Capture the cell that displays the provided text and extract its (X, Y) central coordinate. 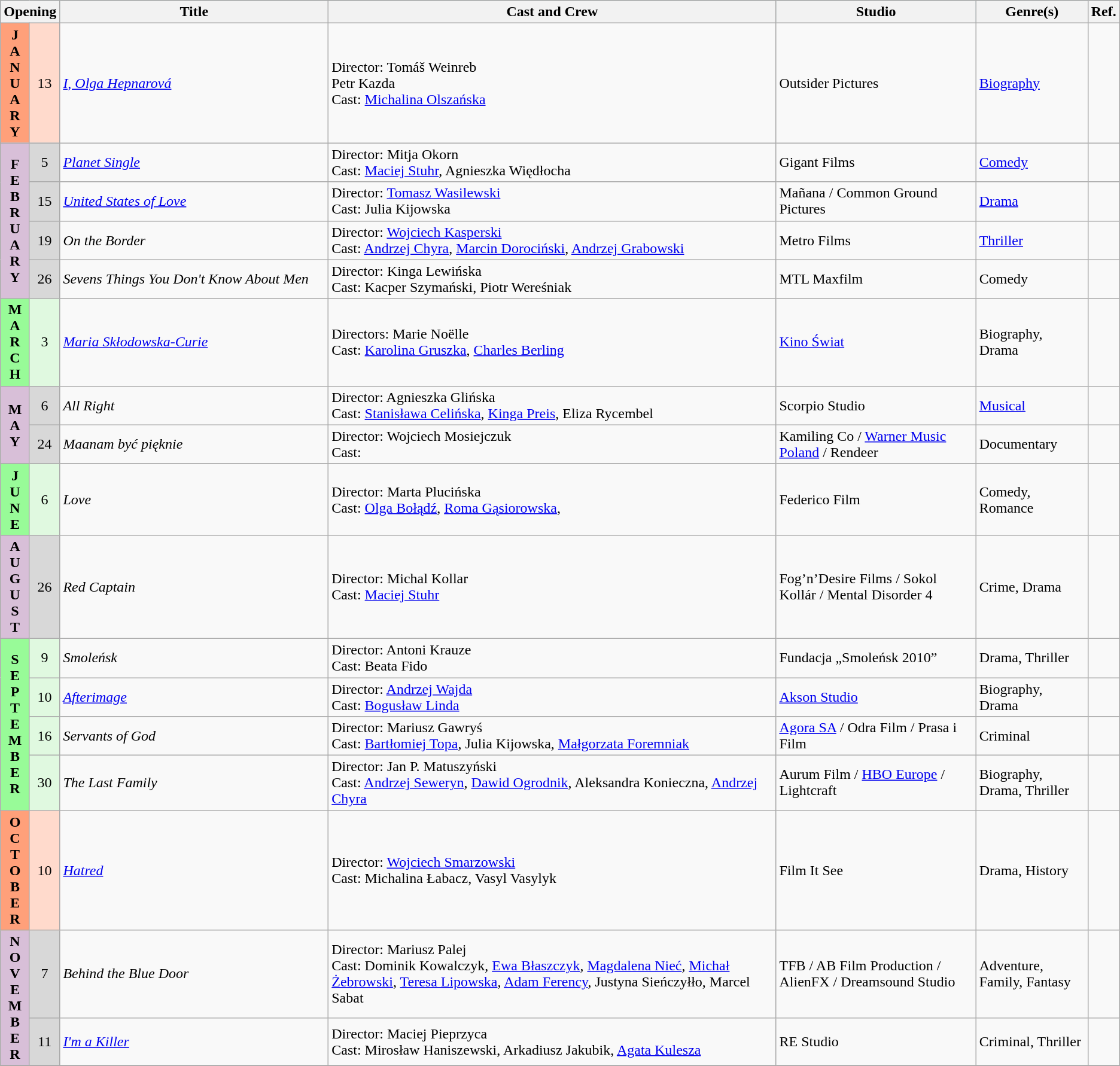
On the Border (194, 240)
Director: Mariusz Gawryś Cast: Bartłomiej Topa, Julia Kijowska, Małgorzata Foremniak (552, 736)
Director: Tomáš Weinreb Petr Kazda Cast: Michalina Olszańska (552, 83)
FEBRUARY (16, 221)
Behind the Blue Door (194, 974)
24 (44, 444)
Opening (30, 12)
Musical (1031, 406)
Gigant Films (876, 163)
Federico Film (876, 499)
Comedy, Romance (1031, 499)
The Last Family (194, 783)
Director: Wojciech Mosiejczuk Cast: (552, 444)
SEPTEMBER (16, 724)
Adventure, Family, Fantasy (1031, 974)
Criminal, Thriller (1031, 1042)
Smoleńsk (194, 658)
19 (44, 240)
Love (194, 499)
Aurum Film / HBO Europe / Lightcraft (876, 783)
Director: Maciej Pieprzyca Cast: Mirosław Haniszewski, Arkadiusz Jakubik, Agata Kulesza (552, 1042)
9 (44, 658)
Scorpio Studio (876, 406)
Maanam być pięknie (194, 444)
Drama (1031, 201)
Criminal (1031, 736)
Documentary (1031, 444)
15 (44, 201)
Drama, Thriller (1031, 658)
30 (44, 783)
Kino Świat (876, 342)
Director: Michal Kollar Cast: Maciej Stuhr (552, 586)
Crime, Drama (1031, 586)
Cast and Crew (552, 12)
Biography (1031, 83)
Outsider Pictures (876, 83)
Film It See (876, 870)
Director: Wojciech Kasperski Cast: Andrzej Chyra, Marcin Dorociński, Andrzej Grabowski (552, 240)
MAY (16, 425)
Hatred (194, 870)
I'm a Killer (194, 1042)
Director: Jan P. Matuszyński Cast: Andrzej Seweryn, Dawid Ogrodnik, Aleksandra Konieczna, Andrzej Chyra (552, 783)
Sevens Things You Don't Know About Men (194, 279)
JUNE (16, 499)
Fundacja „Smoleńsk 2010” (876, 658)
Akson Studio (876, 696)
MTL Maxfilm (876, 279)
MARCH (16, 342)
OCTOBER (16, 870)
Title (194, 12)
Ref. (1103, 12)
Director: Mitja Okorn Cast: Maciej Stuhr, Agnieszka Więdłocha (552, 163)
Agora SA / Odra Film / Prasa i Film (876, 736)
Mañana / Common Ground Pictures (876, 201)
AUGUST (16, 586)
11 (44, 1042)
Director: Kinga Lewińska Cast: Kacper Szymański, Piotr Wereśniak (552, 279)
Planet Single (194, 163)
TFB / AB Film Production / AlienFX / Dreamsound Studio (876, 974)
Director: Andrzej Wajda Cast: Bogusław Linda (552, 696)
Metro Films (876, 240)
Red Captain (194, 586)
Kamiling Co / Warner Music Poland / Rendeer (876, 444)
Director: Tomasz Wasilewski Cast: Julia Kijowska (552, 201)
16 (44, 736)
Biography, Drama, Thriller (1031, 783)
Director: Wojciech Smarzowski Cast: Michalina Łabacz, Vasyl Vasylyk (552, 870)
Director: Marta Plucińska Cast: Olga Bołądź, Roma Gąsiorowska, (552, 499)
Drama, History (1031, 870)
5 (44, 163)
United States of Love (194, 201)
NOVEMBER (16, 998)
Director: Antoni Krauze Cast: Beata Fido (552, 658)
Fog’n’Desire Films / Sokol Kollár / Mental Disorder 4 (876, 586)
All Right (194, 406)
Servants of God (194, 736)
Genre(s) (1031, 12)
Maria Skłodowska-Curie (194, 342)
Afterimage (194, 696)
Directors: Marie Noëlle Cast: Karolina Gruszka, Charles Berling (552, 342)
13 (44, 83)
RE Studio (876, 1042)
3 (44, 342)
JANUARY (16, 83)
I, Olga Hepnarová (194, 83)
7 (44, 974)
Director: Agnieszka Glińska Cast: Stanisława Celińska, Kinga Preis, Eliza Rycembel (552, 406)
Studio (876, 12)
Thriller (1031, 240)
